Return (x, y) of the center of cell containing provided text 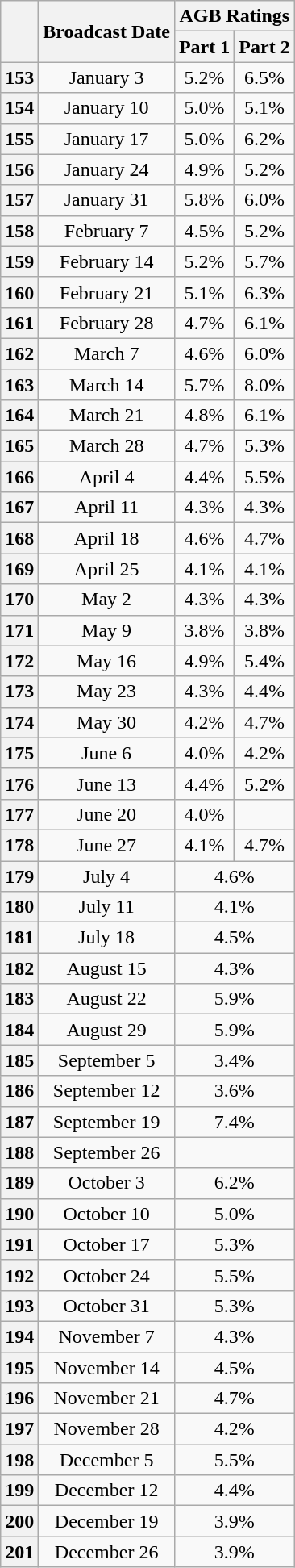
September 19 (106, 1122)
178 (19, 845)
191 (19, 1244)
May 16 (106, 661)
September 5 (106, 1060)
April 25 (106, 569)
October 31 (106, 1306)
Part 2 (264, 47)
3.4% (234, 1060)
June 20 (106, 814)
174 (19, 722)
October 10 (106, 1214)
4.8% (204, 416)
169 (19, 569)
March 14 (106, 385)
188 (19, 1152)
200 (19, 1521)
154 (19, 108)
January 10 (106, 108)
165 (19, 446)
June 13 (106, 784)
March 28 (106, 446)
February 14 (106, 261)
173 (19, 692)
185 (19, 1060)
February 7 (106, 231)
161 (19, 323)
January 24 (106, 169)
179 (19, 876)
186 (19, 1091)
197 (19, 1429)
November 7 (106, 1336)
171 (19, 630)
192 (19, 1275)
May 9 (106, 630)
June 6 (106, 753)
September 26 (106, 1152)
176 (19, 784)
August 22 (106, 999)
June 27 (106, 845)
189 (19, 1183)
July 18 (106, 938)
Broadcast Date (106, 31)
August 29 (106, 1030)
November 14 (106, 1368)
6.5% (264, 77)
7.4% (234, 1122)
156 (19, 169)
198 (19, 1460)
170 (19, 600)
May 2 (106, 600)
December 12 (106, 1491)
183 (19, 999)
July 11 (106, 907)
February 28 (106, 323)
December 19 (106, 1521)
April 4 (106, 477)
187 (19, 1122)
159 (19, 261)
May 23 (106, 692)
November 21 (106, 1399)
5.8% (204, 200)
December 5 (106, 1460)
194 (19, 1336)
October 24 (106, 1275)
3.6% (234, 1091)
190 (19, 1214)
195 (19, 1368)
AGB Ratings (234, 16)
163 (19, 385)
April 18 (106, 538)
184 (19, 1030)
166 (19, 477)
181 (19, 938)
172 (19, 661)
5.4% (264, 661)
158 (19, 231)
September 12 (106, 1091)
8.0% (264, 385)
168 (19, 538)
196 (19, 1399)
January 3 (106, 77)
193 (19, 1306)
157 (19, 200)
162 (19, 353)
December 26 (106, 1552)
180 (19, 907)
May 30 (106, 722)
February 21 (106, 292)
160 (19, 292)
Part 1 (204, 47)
177 (19, 814)
164 (19, 416)
July 4 (106, 876)
167 (19, 508)
October 3 (106, 1183)
155 (19, 139)
175 (19, 753)
201 (19, 1552)
182 (19, 968)
January 17 (106, 139)
October 17 (106, 1244)
November 28 (106, 1429)
August 15 (106, 968)
April 11 (106, 508)
153 (19, 77)
199 (19, 1491)
March 7 (106, 353)
6.3% (264, 292)
March 21 (106, 416)
January 31 (106, 200)
